Return the [X, Y] coordinate for the center point of the cell that contains the specified text.  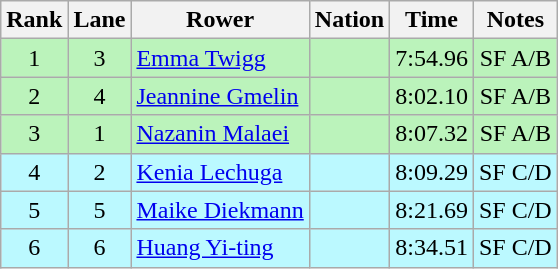
8:07.32 [432, 134]
Emma Twigg [220, 58]
8:02.10 [432, 96]
8:21.69 [432, 210]
Nation [349, 20]
Nazanin Malaei [220, 134]
Huang Yi-ting [220, 248]
Jeannine Gmelin [220, 96]
Rank [34, 20]
Notes [515, 20]
8:09.29 [432, 172]
7:54.96 [432, 58]
8:34.51 [432, 248]
Rower [220, 20]
Time [432, 20]
Kenia Lechuga [220, 172]
Maike Diekmann [220, 210]
Lane [100, 20]
